Capture the cell that displays the provided text and extract its [x, y] central coordinate. 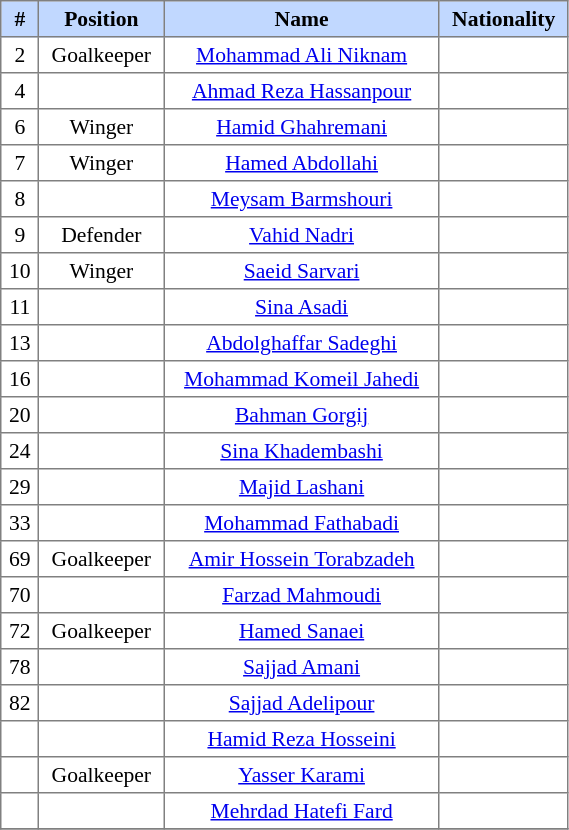
Hamid Ghahremani [302, 127]
Sina Khadembashi [302, 451]
2 [20, 55]
Hamed Abdollahi [302, 163]
Mohammad Komeil Jahedi [302, 379]
4 [20, 91]
24 [20, 451]
16 [20, 379]
Mehrdad Hatefi Fard [302, 811]
Hamid Reza Hosseini [302, 739]
Bahman Gorgij [302, 415]
82 [20, 703]
Ahmad Reza Hassanpour [302, 91]
13 [20, 343]
Amir Hossein Torabzadeh [302, 559]
33 [20, 523]
Majid Lashani [302, 487]
Farzad Mahmoudi [302, 595]
Sajjad Adelipour [302, 703]
20 [20, 415]
Vahid Nadri [302, 235]
Saeid Sarvari [302, 271]
Nationality [504, 19]
Sajjad Amani [302, 667]
72 [20, 631]
8 [20, 199]
# [20, 19]
69 [20, 559]
6 [20, 127]
Sina Asadi [302, 307]
Defender [102, 235]
9 [20, 235]
Yasser Karami [302, 775]
Position [102, 19]
10 [20, 271]
7 [20, 163]
Name [302, 19]
11 [20, 307]
Abdolghaffar Sadeghi [302, 343]
70 [20, 595]
Mohammad Ali Niknam [302, 55]
Meysam Barmshouri [302, 199]
Mohammad Fathabadi [302, 523]
Hamed Sanaei [302, 631]
78 [20, 667]
29 [20, 487]
